Capture the cell that displays the provided text and extract its (X, Y) central coordinate. 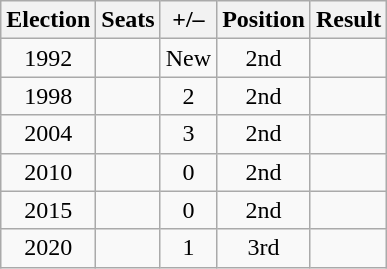
2004 (48, 134)
1 (188, 248)
Election (48, 20)
2 (188, 96)
2015 (48, 210)
3 (188, 134)
1992 (48, 58)
+/– (188, 20)
Position (264, 20)
New (188, 58)
Result (348, 20)
3rd (264, 248)
2010 (48, 172)
Seats (128, 20)
1998 (48, 96)
2020 (48, 248)
